Search for the cell housing the specified text and yield its (X, Y) center coordinate. 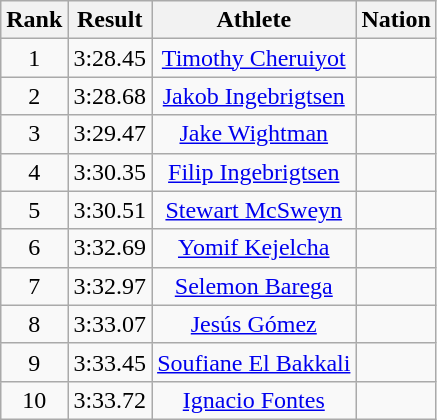
5 (34, 210)
Ignacio Fontes (254, 400)
3:32.97 (110, 286)
Timothy Cheruiyot (254, 58)
3:30.51 (110, 210)
Filip Ingebrigtsen (254, 172)
6 (34, 248)
Nation (396, 20)
3:33.72 (110, 400)
3:33.07 (110, 324)
Athlete (254, 20)
3:29.47 (110, 134)
3:28.68 (110, 96)
Stewart McSweyn (254, 210)
3:30.35 (110, 172)
10 (34, 400)
3:33.45 (110, 362)
Jesús Gómez (254, 324)
Rank (34, 20)
Selemon Barega (254, 286)
1 (34, 58)
2 (34, 96)
Jakob Ingebrigtsen (254, 96)
8 (34, 324)
3:32.69 (110, 248)
3 (34, 134)
3:28.45 (110, 58)
Result (110, 20)
Yomif Kejelcha (254, 248)
7 (34, 286)
9 (34, 362)
Soufiane El Bakkali (254, 362)
Jake Wightman (254, 134)
4 (34, 172)
